Return the (x, y) coordinate for the center point of the cell that contains the specified text.  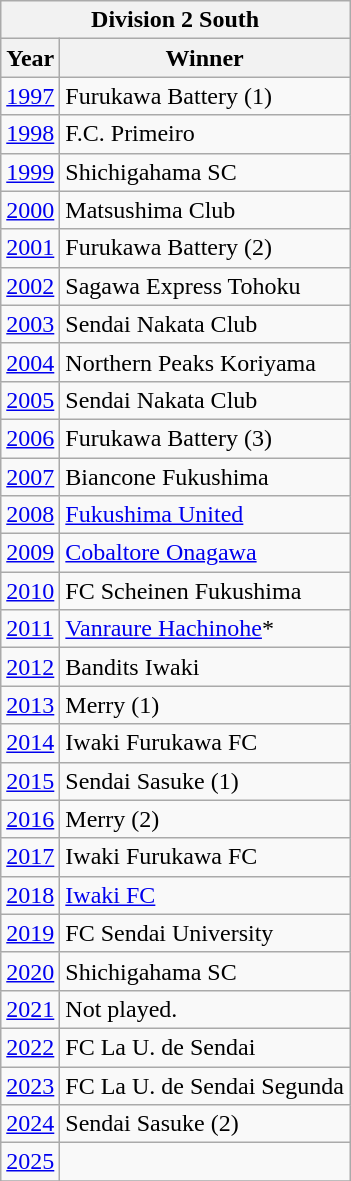
Division 2 South (176, 20)
2012 (30, 667)
Furukawa Battery (2) (205, 248)
2004 (30, 362)
F.C. Primeiro (205, 134)
2000 (30, 210)
2021 (30, 1009)
2018 (30, 895)
Sagawa Express Tohoku (205, 286)
1999 (30, 172)
Furukawa Battery (3) (205, 438)
FC La U. de Sendai (205, 1047)
2006 (30, 438)
Furukawa Battery (1) (205, 96)
2016 (30, 819)
2003 (30, 324)
Cobaltore Onagawa (205, 553)
2017 (30, 857)
FC Sendai University (205, 933)
2001 (30, 248)
Year (30, 58)
2022 (30, 1047)
2024 (30, 1124)
2015 (30, 781)
2011 (30, 629)
2020 (30, 971)
Vanraure Hachinohe* (205, 629)
2010 (30, 591)
Sendai Sasuke (2) (205, 1124)
1997 (30, 96)
Not played. (205, 1009)
2002 (30, 286)
2025 (30, 1162)
2023 (30, 1085)
FC Scheinen Fukushima (205, 591)
2019 (30, 933)
2008 (30, 515)
Sendai Sasuke (1) (205, 781)
Matsushima Club (205, 210)
2014 (30, 743)
2005 (30, 400)
Northern Peaks Koriyama (205, 362)
1998 (30, 134)
Fukushima United (205, 515)
2013 (30, 705)
FC La U. de Sendai Segunda (205, 1085)
2009 (30, 553)
Biancone Fukushima (205, 477)
2007 (30, 477)
Iwaki FC (205, 895)
Merry (1) (205, 705)
Bandits Iwaki (205, 667)
Merry (2) (205, 819)
Winner (205, 58)
